Identify which cell holds the provided text, then report its [X, Y] central coordinate. 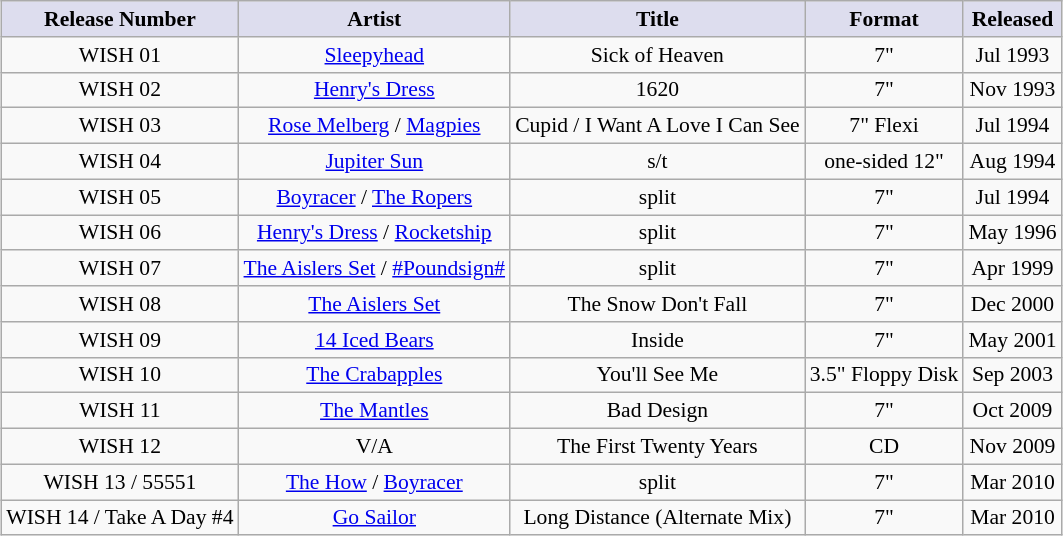
Dec 2000 [1012, 304]
You'll See Me [658, 375]
WISH 13 / 55551 [120, 482]
Artist [375, 19]
Long Distance (Alternate Mix) [658, 518]
Bad Design [658, 411]
Nov 2009 [1012, 446]
Title [658, 19]
Release Number [120, 19]
Inside [658, 339]
May 1996 [1012, 232]
V/A [375, 446]
7" Flexi [884, 126]
3.5" Floppy Disk [884, 375]
WISH 08 [120, 304]
Sep 2003 [1012, 375]
The Mantles [375, 411]
May 2001 [1012, 339]
Released [1012, 19]
one-sided 12" [884, 161]
1620 [658, 90]
WISH 04 [120, 161]
WISH 07 [120, 268]
WISH 01 [120, 54]
14 Iced Bears [375, 339]
Henry's Dress [375, 90]
The Aislers Set [375, 304]
CD [884, 446]
WISH 02 [120, 90]
Cupid / I Want A Love I Can See [658, 126]
The Crabapples [375, 375]
Jul 1993 [1012, 54]
The First Twenty Years [658, 446]
Aug 1994 [1012, 161]
Apr 1999 [1012, 268]
The Aislers Set / #Poundsign# [375, 268]
Go Sailor [375, 518]
Jupiter Sun [375, 161]
WISH 03 [120, 126]
Sleepyhead [375, 54]
WISH 05 [120, 197]
WISH 12 [120, 446]
Format [884, 19]
Sick of Heaven [658, 54]
Boyracer / The Ropers [375, 197]
Rose Melberg / Magpies [375, 126]
WISH 10 [120, 375]
Nov 1993 [1012, 90]
Oct 2009 [1012, 411]
WISH 06 [120, 232]
Henry's Dress / Rocketship [375, 232]
The Snow Don't Fall [658, 304]
The How / Boyracer [375, 482]
WISH 11 [120, 411]
WISH 14 / Take A Day #4 [120, 518]
s/t [658, 161]
WISH 09 [120, 339]
